From the cell containing the given text, extract its center point as (X, Y) coordinate. 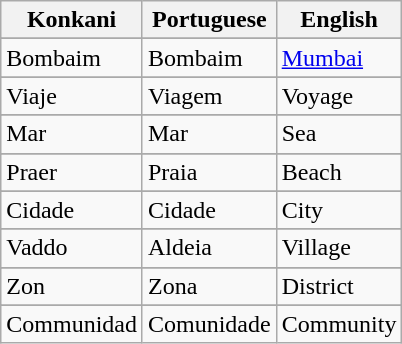
Zona (209, 286)
City (339, 210)
Community (339, 324)
Village (339, 248)
Viagem (209, 96)
Zon (72, 286)
Mumbai (339, 58)
Sea (339, 134)
Voyage (339, 96)
District (339, 286)
Praia (209, 172)
Comunidade (209, 324)
Viaje (72, 96)
Beach (339, 172)
Praer (72, 172)
Communidad (72, 324)
Portuguese (209, 20)
Konkani (72, 20)
English (339, 20)
Vaddo (72, 248)
Aldeia (209, 248)
